Locate the cell with the specified text and output its [X, Y] center coordinate. 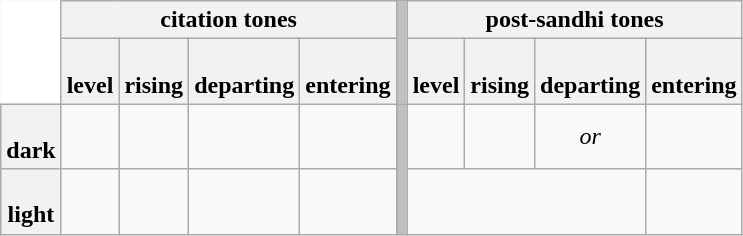
citation tones [228, 20]
post-sandhi tones [574, 20]
light [31, 202]
dark [31, 136]
or [590, 136]
